Search for the cell housing the specified text and yield its [x, y] center coordinate. 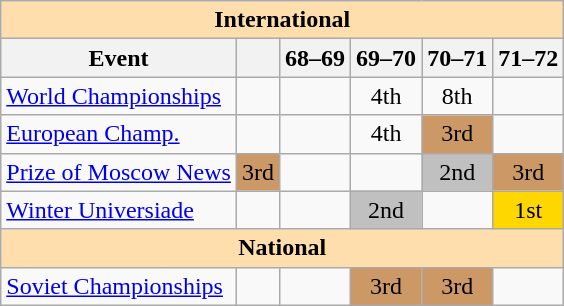
National [282, 248]
International [282, 20]
Event [119, 58]
Winter Universiade [119, 210]
1st [528, 210]
8th [458, 96]
Soviet Championships [119, 286]
Prize of Moscow News [119, 172]
European Champ. [119, 134]
70–71 [458, 58]
World Championships [119, 96]
68–69 [314, 58]
71–72 [528, 58]
69–70 [386, 58]
